Extract the (x, y) coordinate from the center of the cell holding the provided text.  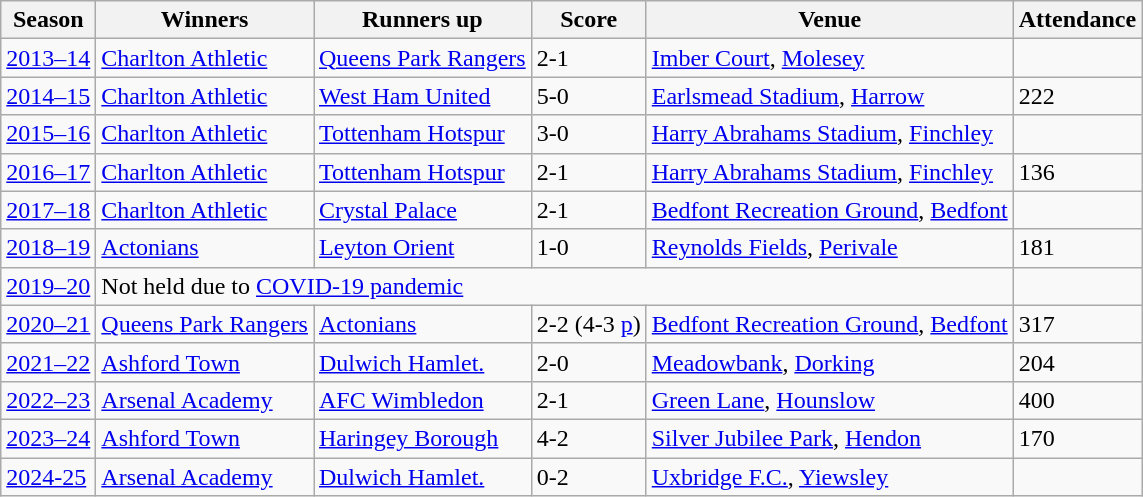
Imber Court, Molesey (830, 58)
Earlsmead Stadium, Harrow (830, 96)
2-0 (588, 362)
Winners (205, 20)
2016–17 (48, 172)
170 (1077, 438)
2020–21 (48, 324)
2023–24 (48, 438)
Haringey Borough (423, 438)
5-0 (588, 96)
Reynolds Fields, Perivale (830, 248)
Score (588, 20)
Crystal Palace (423, 210)
1-0 (588, 248)
222 (1077, 96)
2024-25 (48, 477)
2017–18 (48, 210)
136 (1077, 172)
2022–23 (48, 400)
2015–16 (48, 134)
Attendance (1077, 20)
2013–14 (48, 58)
Silver Jubilee Park, Hendon (830, 438)
2019–20 (48, 286)
Meadowbank, Dorking (830, 362)
2014–15 (48, 96)
400 (1077, 400)
Green Lane, Hounslow (830, 400)
AFC Wimbledon (423, 400)
Runners up (423, 20)
181 (1077, 248)
2-2 (4-3 p) (588, 324)
2021–22 (48, 362)
204 (1077, 362)
Season (48, 20)
Uxbridge F.C., Yiewsley (830, 477)
Leyton Orient (423, 248)
4-2 (588, 438)
West Ham United (423, 96)
0-2 (588, 477)
Venue (830, 20)
2018–19 (48, 248)
Not held due to COVID-19 pandemic (554, 286)
317 (1077, 324)
3-0 (588, 134)
